Return (X, Y) of the center of cell containing provided text 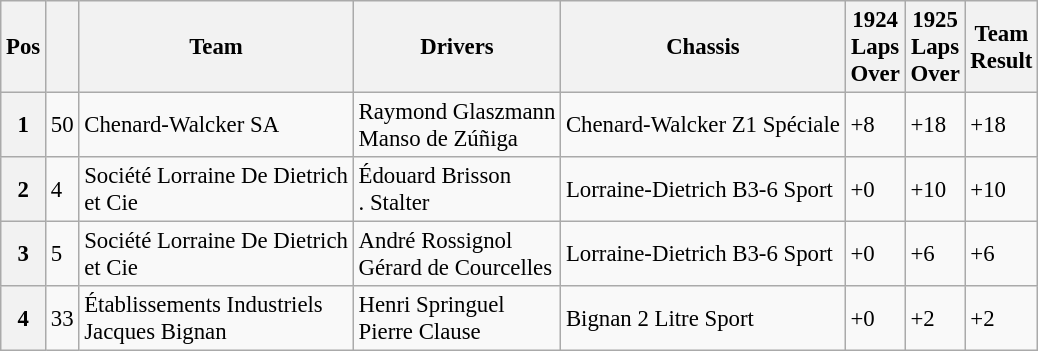
2 (24, 190)
33 (62, 318)
Chassis (704, 47)
5 (62, 254)
Henri Springuel Pierre Clause (456, 318)
+8 (875, 126)
Drivers (456, 47)
Raymond Glaszmann Manso de Zúñiga (456, 126)
3 (24, 254)
1 (24, 126)
Établissements IndustrielsJacques Bignan (216, 318)
Bignan 2 Litre Sport (704, 318)
Pos (24, 47)
1924LapsOver (875, 47)
TeamResult (1002, 47)
Chenard-Walcker Z1 Spéciale (704, 126)
50 (62, 126)
André Rossignol Gérard de Courcelles (456, 254)
Édouard Brisson . Stalter (456, 190)
Chenard-Walcker SA (216, 126)
1925LapsOver (935, 47)
Team (216, 47)
